Determine the [x, y] coordinate at the center of the cell enclosing the given text.  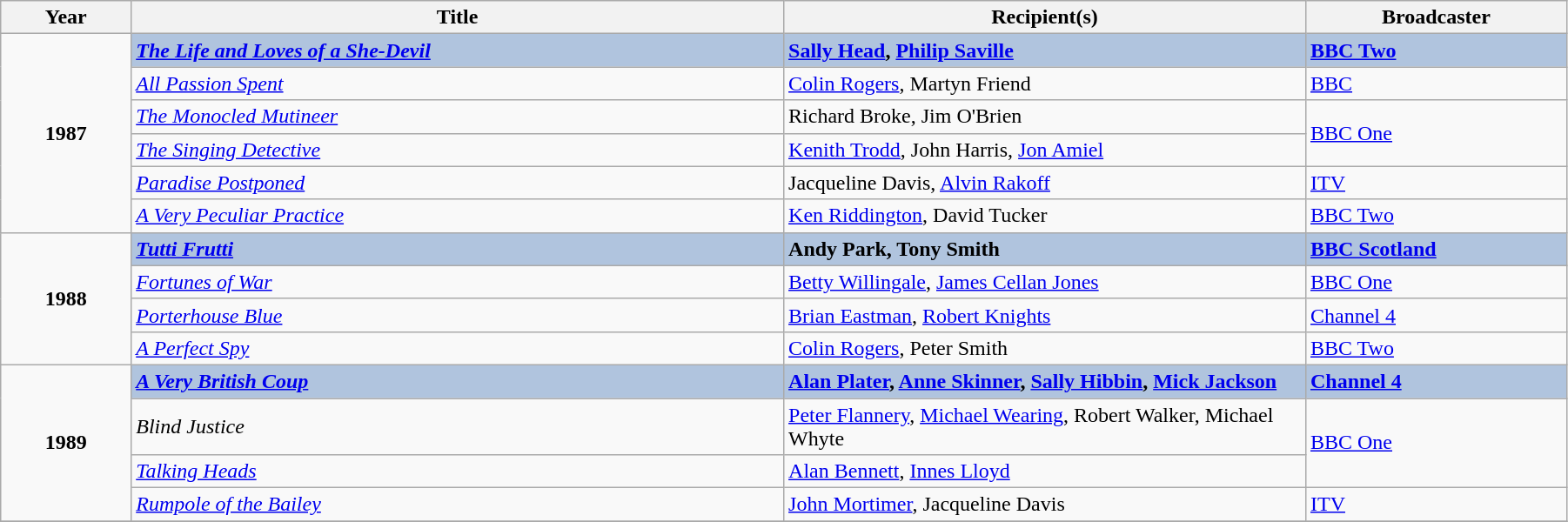
BBC Scotland [1436, 249]
Ken Riddington, David Tucker [1045, 216]
Sally Head, Philip Saville [1045, 50]
A Very Peculiar Practice [458, 216]
Talking Heads [458, 472]
Colin Rogers, Peter Smith [1045, 348]
Recipient(s) [1045, 17]
The Monocled Mutineer [458, 117]
John Mortimer, Jacqueline Davis [1045, 505]
All Passion Spent [458, 84]
Betty Willingale, James Cellan Jones [1045, 282]
1988 [66, 298]
Alan Plater, Anne Skinner, Sally Hibbin, Mick Jackson [1045, 381]
Richard Broke, Jim O'Brien [1045, 117]
Peter Flannery, Michael Wearing, Robert Walker, Michael Whyte [1045, 426]
Blind Justice [458, 426]
Year [66, 17]
Kenith Trodd, John Harris, Jon Amiel [1045, 150]
A Very British Coup [458, 381]
The Life and Loves of a She-Devil [458, 50]
Brian Eastman, Robert Knights [1045, 315]
Jacqueline Davis, Alvin Rakoff [1045, 183]
A Perfect Spy [458, 348]
Porterhouse Blue [458, 315]
Andy Park, Tony Smith [1045, 249]
Broadcaster [1436, 17]
Colin Rogers, Martyn Friend [1045, 84]
Alan Bennett, Innes Lloyd [1045, 472]
1989 [66, 442]
Rumpole of the Bailey [458, 505]
1987 [66, 133]
The Singing Detective [458, 150]
Tutti Frutti [458, 249]
BBC [1436, 84]
Title [458, 17]
Paradise Postponed [458, 183]
Fortunes of War [458, 282]
